Locate the cell with the specified text and output its (x, y) center coordinate. 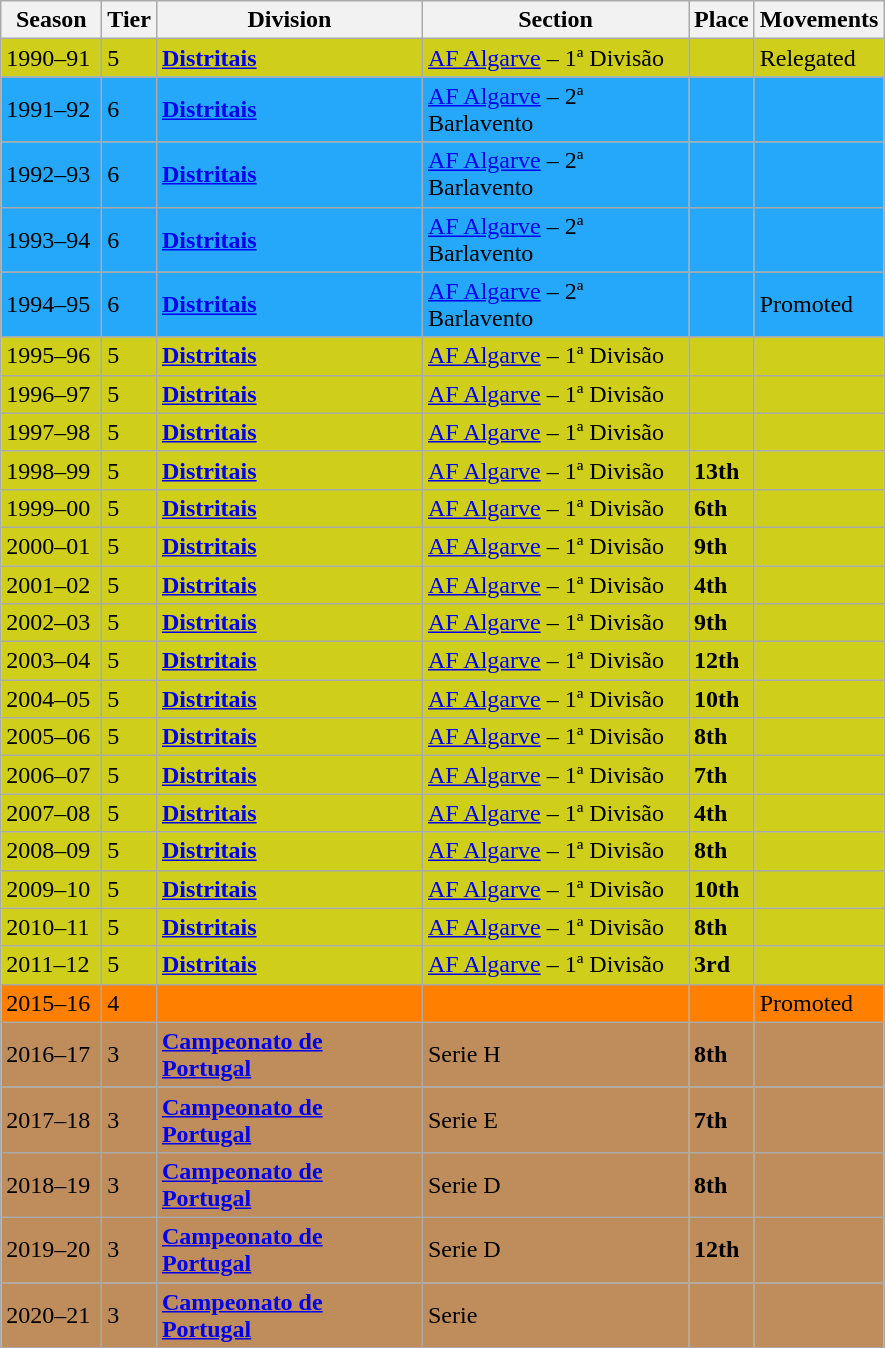
6th (722, 508)
2016–17 (52, 1054)
2008–09 (52, 851)
2011–12 (52, 965)
2002–03 (52, 623)
1991–92 (52, 110)
Relegated (819, 58)
1999–00 (52, 508)
2017–18 (52, 1120)
Serie E (555, 1120)
2000–01 (52, 546)
Serie (555, 1314)
Division (289, 20)
1992–93 (52, 174)
Place (722, 20)
1990–91 (52, 58)
1994–95 (52, 304)
4 (130, 1003)
3rd (722, 965)
1997–98 (52, 432)
2007–08 (52, 813)
2001–02 (52, 585)
2006–07 (52, 775)
2019–20 (52, 1250)
2005–06 (52, 737)
Season (52, 20)
2009–10 (52, 889)
Serie H (555, 1054)
Tier (130, 20)
2015–16 (52, 1003)
1996–97 (52, 394)
2020–21 (52, 1314)
Movements (819, 20)
1998–99 (52, 470)
1993–94 (52, 240)
2010–11 (52, 927)
Section (555, 20)
2003–04 (52, 661)
2018–19 (52, 1184)
13th (722, 470)
1995–96 (52, 356)
2004–05 (52, 699)
